Return the [x, y] coordinate for the center point of the cell that contains the specified text.  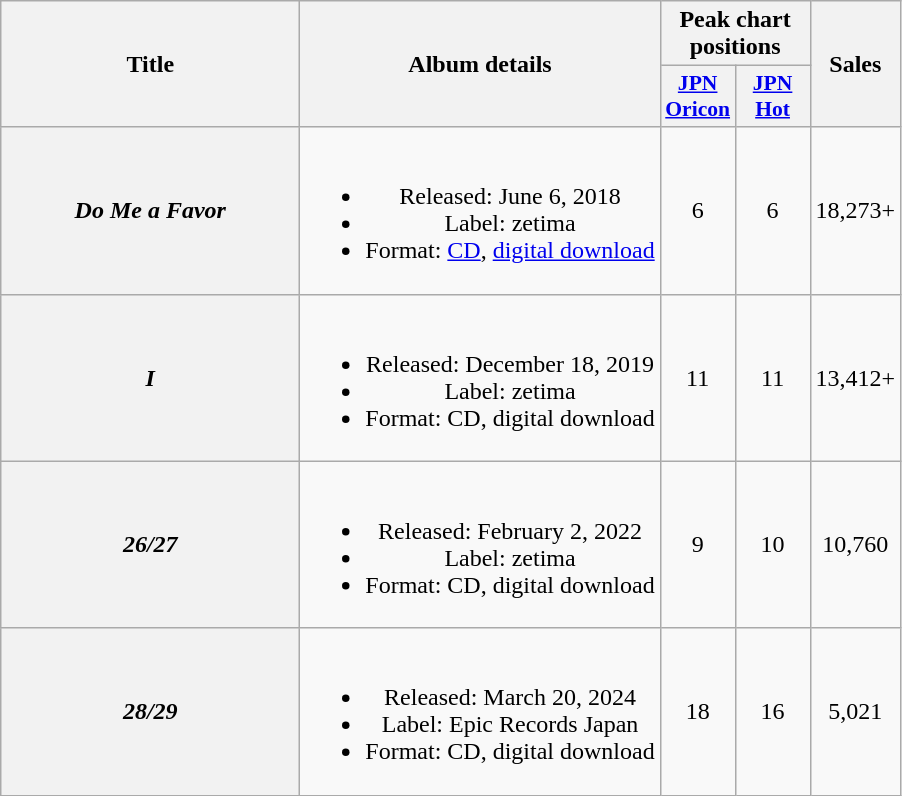
Released: December 18, 2019Label: zetimaFormat: CD, digital download [480, 378]
28/29 [150, 712]
18 [698, 712]
10 [772, 544]
Peak chart positions [735, 34]
JPNHot [772, 96]
5,021 [856, 712]
10,760 [856, 544]
Released: February 2, 2022Label: zetimaFormat: CD, digital download [480, 544]
JPNOricon [698, 96]
I [150, 378]
9 [698, 544]
Do Me a Favor [150, 210]
16 [772, 712]
18,273+ [856, 210]
Album details [480, 64]
13,412+ [856, 378]
Released: June 6, 2018Label: zetimaFormat: CD, digital download [480, 210]
Title [150, 64]
26/27 [150, 544]
Sales [856, 64]
Released: March 20, 2024Label: Epic Records JapanFormat: CD, digital download [480, 712]
